Capture the cell that displays the provided text and extract its [X, Y] central coordinate. 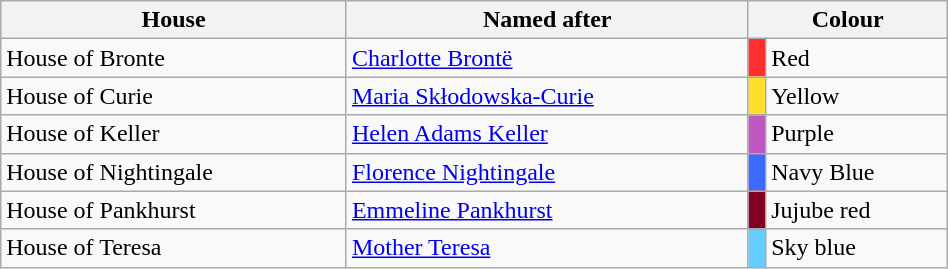
Maria Skłodowska-Curie [547, 96]
Colour [848, 20]
House of Pankhurst [174, 210]
Navy Blue [857, 172]
House of Nightingale [174, 172]
House of Keller [174, 134]
Named after [547, 20]
Jujube red [857, 210]
Florence Nightingale [547, 172]
Mother Teresa [547, 248]
Emmeline Pankhurst [547, 210]
Charlotte Brontë [547, 58]
House of Bronte [174, 58]
House of Curie [174, 96]
Helen Adams Keller [547, 134]
House [174, 20]
Sky blue [857, 248]
Yellow [857, 96]
Purple [857, 134]
Red [857, 58]
House of Teresa [174, 248]
